Identify which cell holds the provided text, then report its [x, y] central coordinate. 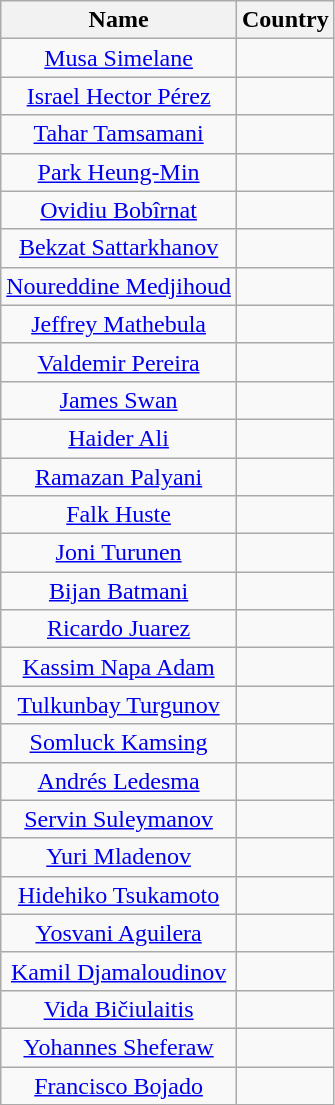
Falk Huste [119, 515]
Ramazan Palyani [119, 477]
Park Heung-Min [119, 172]
Tulkunbay Turgunov [119, 705]
Hidehiko Tsukamoto [119, 895]
Haider Ali [119, 438]
Yohannes Sheferaw [119, 1047]
Joni Turunen [119, 553]
Bekzat Sattarkhanov [119, 248]
Andrés Ledesma [119, 781]
Somluck Kamsing [119, 743]
Tahar Tamsamani [119, 134]
Kamil Djamaloudinov [119, 971]
Servin Suleymanov [119, 819]
Israel Hector Pérez [119, 96]
James Swan [119, 400]
Yosvani Aguilera [119, 933]
Ricardo Juarez [119, 629]
Country [285, 20]
Bijan Batmani [119, 591]
Vida Bičiulaitis [119, 1009]
Francisco Bojado [119, 1085]
Valdemir Pereira [119, 362]
Yuri Mladenov [119, 857]
Ovidiu Bobîrnat [119, 210]
Musa Simelane [119, 58]
Kassim Napa Adam [119, 667]
Name [119, 20]
Noureddine Medjihoud [119, 286]
Jeffrey Mathebula [119, 324]
